Identify which cell holds the provided text, then report its [X, Y] central coordinate. 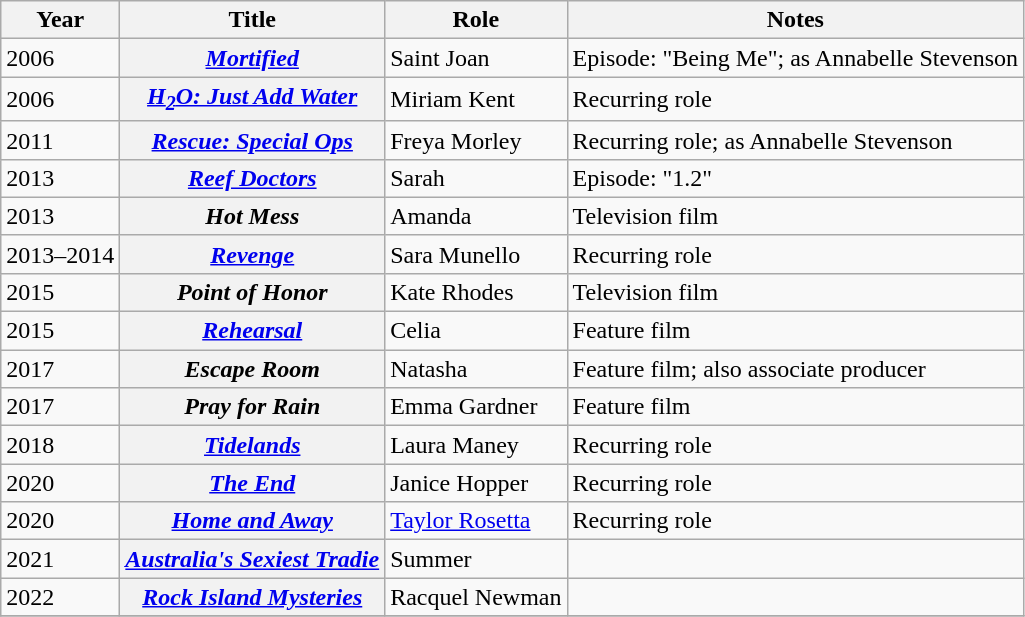
Saint Joan [476, 58]
Rock Island Mysteries [252, 597]
Taylor Rosetta [476, 521]
Miriam Kent [476, 99]
Episode: "1.2" [796, 178]
Australia's Sexiest Tradie [252, 559]
Laura Maney [476, 445]
Recurring role; as Annabelle Stevenson [796, 140]
Feature film; also associate producer [796, 369]
Rescue: Special Ops [252, 140]
Revenge [252, 254]
Sarah [476, 178]
Point of Honor [252, 292]
2011 [60, 140]
Tidelands [252, 445]
Title [252, 20]
2018 [60, 445]
2013–2014 [60, 254]
2022 [60, 597]
Celia [476, 331]
Rehearsal [252, 331]
2021 [60, 559]
Summer [476, 559]
Escape Room [252, 369]
Amanda [476, 216]
Pray for Rain [252, 407]
Janice Hopper [476, 483]
Episode: "Being Me"; as Annabelle Stevenson [796, 58]
Hot Mess [252, 216]
Year [60, 20]
Emma Gardner [476, 407]
Freya Morley [476, 140]
Natasha [476, 369]
Mortified [252, 58]
Notes [796, 20]
Reef Doctors [252, 178]
Sara Munello [476, 254]
Role [476, 20]
H2O: Just Add Water [252, 99]
Kate Rhodes [476, 292]
The End [252, 483]
Racquel Newman [476, 597]
Home and Away [252, 521]
